Provide the [x, y] coordinate of the cell's center where the given text is located.  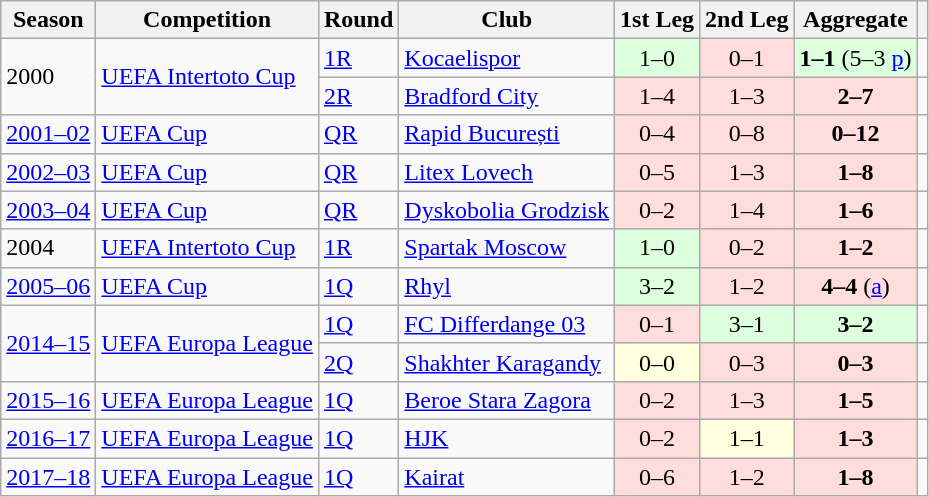
2014–15 [48, 343]
Bradford City [507, 96]
Round [358, 20]
2Q [358, 362]
2016–17 [48, 438]
3–1 [747, 324]
Aggregate [856, 20]
Kocaelispor [507, 58]
0–5 [658, 172]
Beroe Stara Zagora [507, 400]
Rapid București [507, 134]
2017–18 [48, 477]
HJK [507, 438]
Shakhter Karagandy [507, 362]
0–6 [658, 477]
0–0 [658, 362]
Kairat [507, 477]
4–4 (a) [856, 286]
Season [48, 20]
0–8 [747, 134]
2R [358, 96]
2002–03 [48, 172]
1–5 [856, 400]
2003–04 [48, 210]
2–7 [856, 96]
2015–16 [48, 400]
Litex Lovech [507, 172]
2004 [48, 248]
0–4 [658, 134]
1–1 [747, 438]
Dyskobolia Grodzisk [507, 210]
Spartak Moscow [507, 248]
1–1 (5–3 p) [856, 58]
1–6 [856, 210]
1st Leg [658, 20]
0–12 [856, 134]
Rhyl [507, 286]
2nd Leg [747, 20]
Competition [208, 20]
2001–02 [48, 134]
2005–06 [48, 286]
FC Differdange 03 [507, 324]
2000 [48, 77]
Club [507, 20]
